Output the [x, y] coordinate of the center of the cell containing the given text.  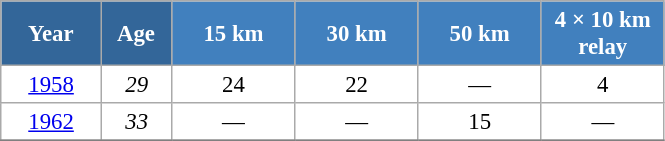
1958 [52, 85]
33 [136, 122]
15 [480, 122]
24 [234, 85]
29 [136, 85]
30 km [356, 34]
22 [356, 85]
15 km [234, 34]
Year [52, 34]
50 km [480, 34]
1962 [52, 122]
4 × 10 km relay [602, 34]
4 [602, 85]
Age [136, 34]
